Provide the (x, y) coordinate of the cell's center where the given text is located.  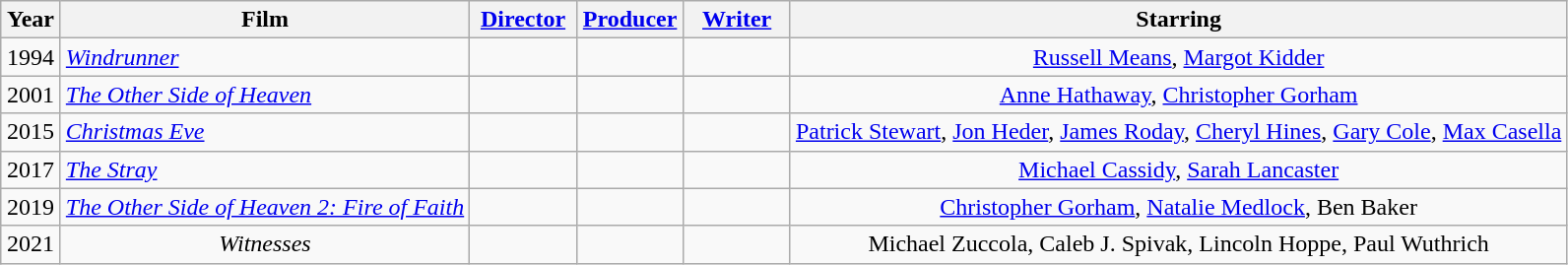
1994 (32, 57)
2017 (32, 169)
Christmas Eve (264, 132)
Russell Means, Margot Kidder (1178, 57)
Writer (737, 20)
The Other Side of Heaven 2: Fire of Faith (264, 207)
The Other Side of Heaven (264, 95)
Windrunner (264, 57)
The Stray (264, 169)
Starring (1178, 20)
Michael Cassidy, Sarah Lancaster (1178, 169)
Witnesses (264, 244)
2001 (32, 95)
2019 (32, 207)
Patrick Stewart, Jon Heder, James Roday, Cheryl Hines, Gary Cole, Max Casella (1178, 132)
Producer (630, 20)
Director (524, 20)
2021 (32, 244)
Anne Hathaway, Christopher Gorham (1178, 95)
Film (264, 20)
Year (32, 20)
2015 (32, 132)
Christopher Gorham, Natalie Medlock, Ben Baker (1178, 207)
Michael Zuccola, Caleb J. Spivak, Lincoln Hoppe, Paul Wuthrich (1178, 244)
